For the text-containing cell, return its midpoint in (X, Y) coordinate format. 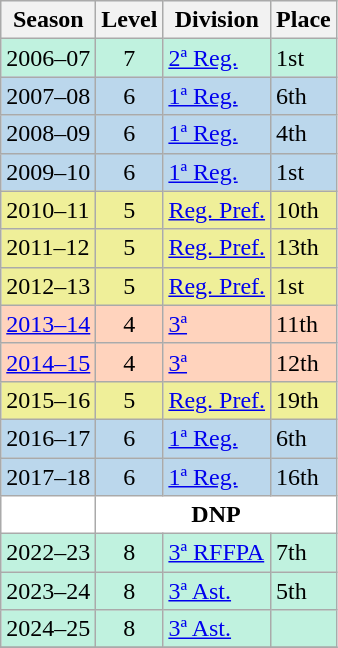
Division (217, 20)
2022–23 (48, 553)
13th (304, 248)
5th (304, 591)
Level (130, 20)
12th (304, 362)
7th (304, 553)
DNP (216, 515)
16th (304, 477)
2007–08 (48, 96)
2014–15 (48, 362)
3ª RFFPA (217, 553)
Season (48, 20)
19th (304, 400)
2ª Reg. (217, 58)
2017–18 (48, 477)
2008–09 (48, 134)
2006–07 (48, 58)
2024–25 (48, 629)
2011–12 (48, 248)
2015–16 (48, 400)
2009–10 (48, 172)
11th (304, 324)
2013–14 (48, 324)
Place (304, 20)
2012–13 (48, 286)
7 (130, 58)
4th (304, 134)
2023–24 (48, 591)
2010–11 (48, 210)
2016–17 (48, 438)
10th (304, 210)
